Search for the cell housing the specified text and yield its (X, Y) center coordinate. 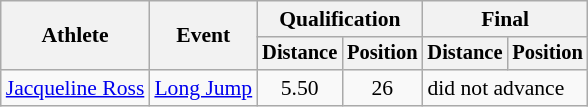
Final (506, 19)
Athlete (76, 36)
Long Jump (203, 88)
5.50 (300, 88)
26 (382, 88)
Event (203, 36)
did not advance (506, 88)
Qualification (340, 19)
Jacqueline Ross (76, 88)
